For the text-containing cell, return its midpoint in (x, y) coordinate format. 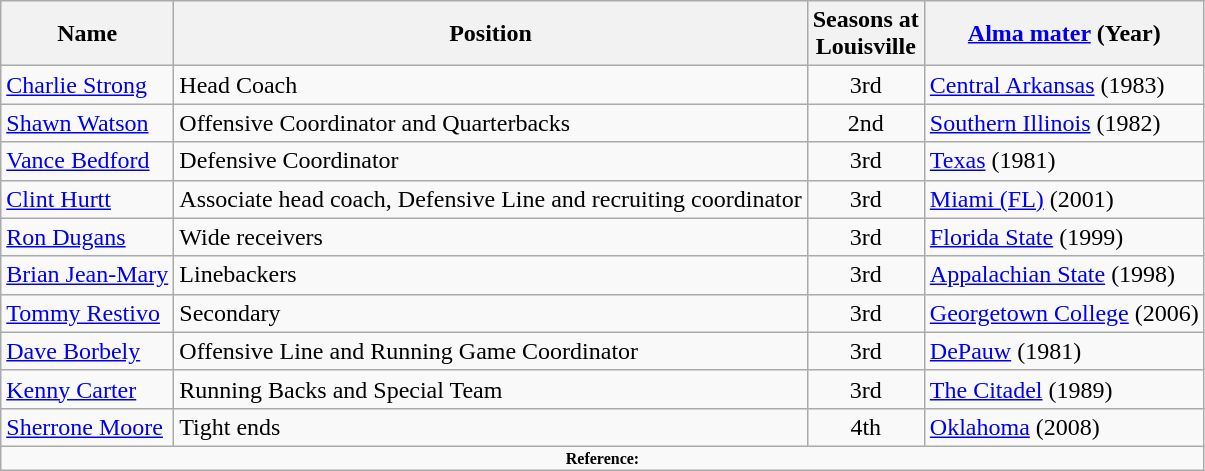
Kenny Carter (88, 389)
Tight ends (490, 427)
Secondary (490, 313)
Position (490, 34)
Wide receivers (490, 237)
4th (866, 427)
Reference: (602, 458)
Seasons atLouisville (866, 34)
Offensive Line and Running Game Coordinator (490, 351)
2nd (866, 123)
Dave Borbely (88, 351)
DePauw (1981) (1064, 351)
Florida State (1999) (1064, 237)
Miami (FL) (2001) (1064, 199)
Georgetown College (2006) (1064, 313)
Name (88, 34)
Appalachian State (1998) (1064, 275)
Vance Bedford (88, 161)
Shawn Watson (88, 123)
Running Backs and Special Team (490, 389)
Tommy Restivo (88, 313)
Head Coach (490, 85)
The Citadel (1989) (1064, 389)
Associate head coach, Defensive Line and recruiting coordinator (490, 199)
Oklahoma (2008) (1064, 427)
Linebackers (490, 275)
Ron Dugans (88, 237)
Sherrone Moore (88, 427)
Texas (1981) (1064, 161)
Charlie Strong (88, 85)
Clint Hurtt (88, 199)
Offensive Coordinator and Quarterbacks (490, 123)
Defensive Coordinator (490, 161)
Southern Illinois (1982) (1064, 123)
Alma mater (Year) (1064, 34)
Central Arkansas (1983) (1064, 85)
Brian Jean-Mary (88, 275)
